Determine the (x, y) coordinate at the center of the cell enclosing the given text.  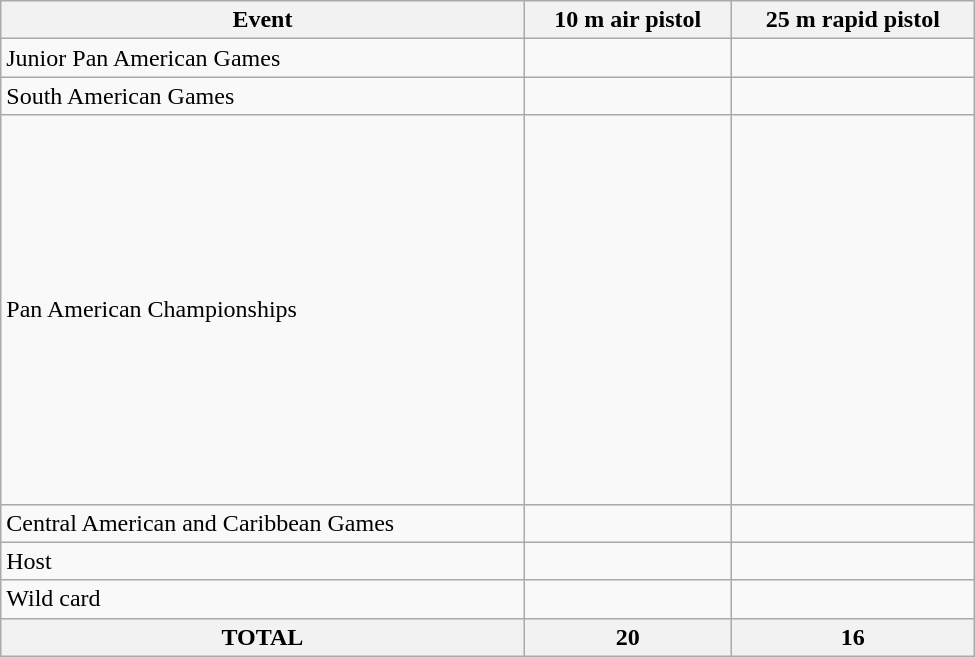
Host (262, 561)
16 (852, 637)
Central American and Caribbean Games (262, 523)
South American Games (262, 96)
10 m air pistol (628, 20)
20 (628, 637)
Wild card (262, 599)
TOTAL (262, 637)
Junior Pan American Games (262, 58)
Pan American Championships (262, 310)
Event (262, 20)
25 m rapid pistol (852, 20)
